Find where the given text appears and provide that cell's center as [X, Y] coordinate. 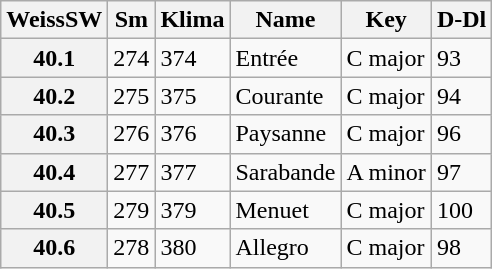
D-Dl [461, 20]
97 [461, 172]
40.4 [54, 172]
374 [192, 58]
93 [461, 58]
A minor [386, 172]
278 [132, 248]
Paysanne [286, 134]
Menuet [286, 210]
Allegro [286, 248]
276 [132, 134]
Courante [286, 96]
277 [132, 172]
40.2 [54, 96]
96 [461, 134]
Sm [132, 20]
379 [192, 210]
Klima [192, 20]
376 [192, 134]
100 [461, 210]
Key [386, 20]
375 [192, 96]
279 [132, 210]
Sarabande [286, 172]
40.1 [54, 58]
275 [132, 96]
40.5 [54, 210]
Entrée [286, 58]
94 [461, 96]
98 [461, 248]
40.6 [54, 248]
274 [132, 58]
380 [192, 248]
Name [286, 20]
377 [192, 172]
WeissSW [54, 20]
40.3 [54, 134]
